Search for the cell housing the specified text and yield its (X, Y) center coordinate. 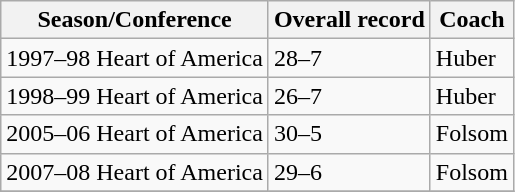
Season/Conference (135, 20)
30–5 (349, 134)
29–6 (349, 172)
26–7 (349, 96)
2005–06 Heart of America (135, 134)
1998–99 Heart of America (135, 96)
28–7 (349, 58)
2007–08 Heart of America (135, 172)
Coach (472, 20)
1997–98 Heart of America (135, 58)
Overall record (349, 20)
